Scan for the cell matching the given text and deliver its (X, Y) coordinate at center. 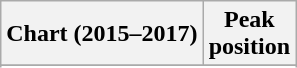
Chart (2015–2017) (102, 34)
Peakposition (249, 34)
